Detect which cell encompasses the target text, then output its (X, Y) center coordinate. 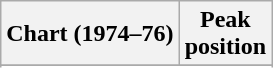
Chart (1974–76) (90, 34)
Peakposition (225, 34)
